Extract the (x, y) coordinate from the center of the cell holding the provided text.  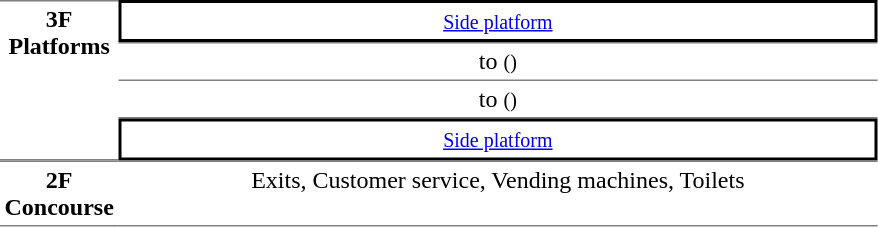
3FPlatforms (59, 80)
2FConcourse (59, 193)
Exits, Customer service, Vending machines, Toilets (498, 193)
